Pinpoint the cell where the given text exists, returning its (x, y) midpoint coordinate. 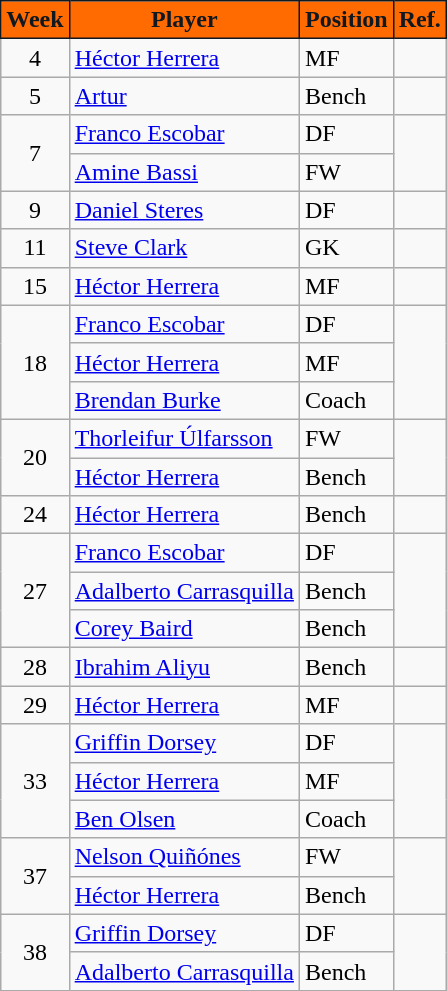
18 (35, 362)
Steve Clark (184, 248)
28 (35, 667)
11 (35, 248)
7 (35, 153)
Nelson Quiñónes (184, 857)
Artur (184, 96)
Ben Olsen (184, 819)
Player (184, 20)
Corey Baird (184, 629)
Position (346, 20)
20 (35, 457)
38 (35, 952)
15 (35, 286)
Ibrahim Aliyu (184, 667)
4 (35, 58)
Week (35, 20)
Brendan Burke (184, 400)
27 (35, 591)
Thorleifur Úlfarsson (184, 438)
GK (346, 248)
5 (35, 96)
9 (35, 210)
Ref. (420, 20)
29 (35, 705)
Amine Bassi (184, 172)
24 (35, 515)
33 (35, 781)
Daniel Steres (184, 210)
37 (35, 876)
